Pinpoint the cell where the given text exists, returning its [x, y] midpoint coordinate. 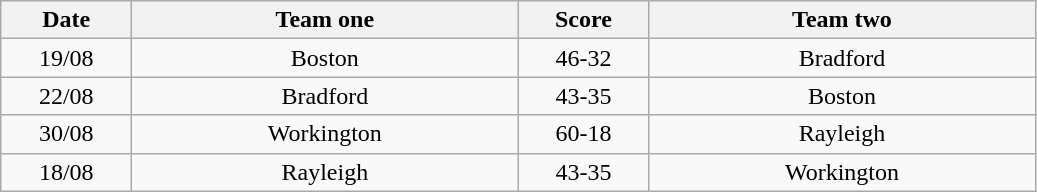
30/08 [66, 134]
22/08 [66, 96]
Date [66, 20]
18/08 [66, 172]
Team two [842, 20]
Score [584, 20]
Team one [325, 20]
19/08 [66, 58]
46-32 [584, 58]
60-18 [584, 134]
